For the text-containing cell, return its midpoint in (X, Y) coordinate format. 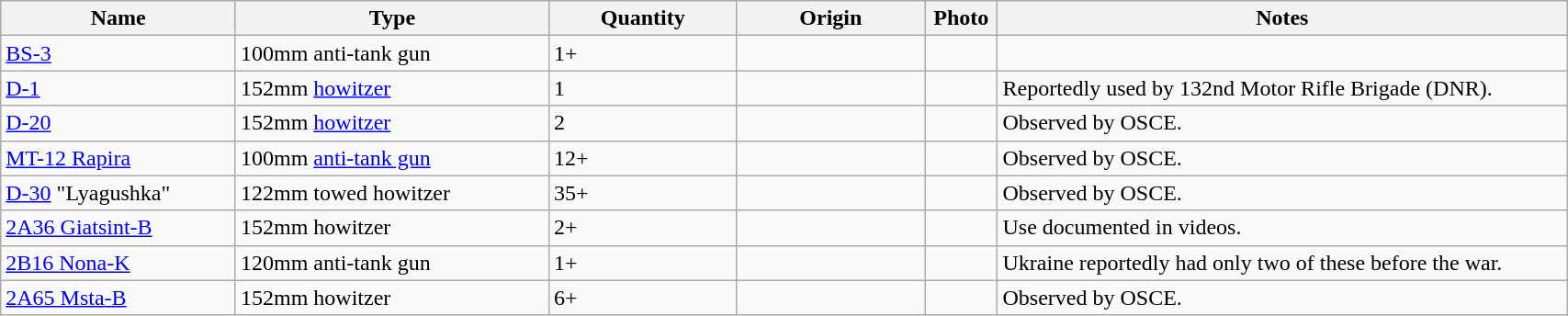
BS-3 (118, 53)
Photo (961, 18)
12+ (643, 158)
Notes (1282, 18)
Origin (830, 18)
2 (643, 123)
2A65 Msta-B (118, 298)
2B16 Nona-K (118, 263)
1 (643, 88)
2A36 Giatsint-B (118, 228)
D-30 "Lyagushka" (118, 193)
35+ (643, 193)
Ukraine reportedly had only two of these before the war. (1282, 263)
D-20 (118, 123)
Type (391, 18)
2+ (643, 228)
D-1 (118, 88)
120mm anti-tank gun (391, 263)
Quantity (643, 18)
MT-12 Rapira (118, 158)
Use documented in videos. (1282, 228)
122mm towed howitzer (391, 193)
6+ (643, 298)
Reportedly used by 132nd Motor Rifle Brigade (DNR). (1282, 88)
Name (118, 18)
